Capture the cell that displays the provided text and extract its [X, Y] central coordinate. 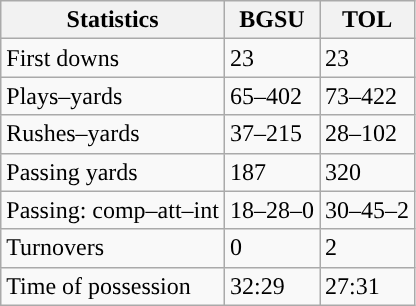
Plays–yards [113, 96]
65–402 [272, 96]
30–45–2 [368, 210]
Turnovers [113, 248]
320 [368, 172]
Time of possession [113, 286]
28–102 [368, 134]
Passing yards [113, 172]
Rushes–yards [113, 134]
27:31 [368, 286]
Passing: comp–att–int [113, 210]
TOL [368, 20]
18–28–0 [272, 210]
0 [272, 248]
2 [368, 248]
73–422 [368, 96]
37–215 [272, 134]
187 [272, 172]
Statistics [113, 20]
First downs [113, 58]
BGSU [272, 20]
32:29 [272, 286]
